Determine the [X, Y] coordinate at the center of the cell enclosing the given text.  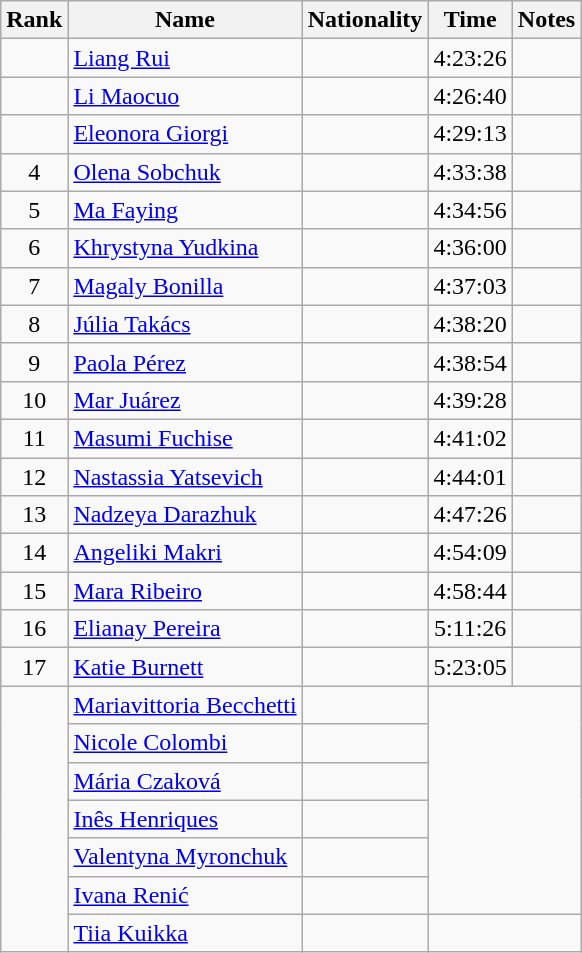
Nadzeya Darazhuk [185, 515]
Rank [34, 20]
Eleonora Giorgi [185, 134]
10 [34, 400]
5:11:26 [470, 629]
4:58:44 [470, 591]
Katie Burnett [185, 667]
4:33:38 [470, 172]
4:38:20 [470, 324]
Khrystyna Yudkina [185, 248]
4:26:40 [470, 96]
Nicole Colombi [185, 743]
4:29:13 [470, 134]
6 [34, 248]
Liang Rui [185, 58]
5:23:05 [470, 667]
Elianay Pereira [185, 629]
11 [34, 438]
Angeliki Makri [185, 553]
5 [34, 210]
15 [34, 591]
4:36:00 [470, 248]
Time [470, 20]
Inês Henriques [185, 819]
14 [34, 553]
4:34:56 [470, 210]
9 [34, 362]
Nastassia Yatsevich [185, 477]
Ma Faying [185, 210]
16 [34, 629]
4:44:01 [470, 477]
Paola Pérez [185, 362]
Ivana Renić [185, 895]
Li Maocuo [185, 96]
7 [34, 286]
4:54:09 [470, 553]
13 [34, 515]
Mara Ribeiro [185, 591]
4:38:54 [470, 362]
Name [185, 20]
Valentyna Myronchuk [185, 857]
Mária Czaková [185, 781]
Magaly Bonilla [185, 286]
4:23:26 [470, 58]
Mar Juárez [185, 400]
8 [34, 324]
4:37:03 [470, 286]
17 [34, 667]
Masumi Fuchise [185, 438]
4:39:28 [470, 400]
Olena Sobchuk [185, 172]
4 [34, 172]
4:41:02 [470, 438]
Tiia Kuikka [185, 933]
Mariavittoria Becchetti [185, 705]
Júlia Takács [185, 324]
Notes [546, 20]
12 [34, 477]
Nationality [365, 20]
4:47:26 [470, 515]
